Detect which cell encompasses the target text, then output its (X, Y) center coordinate. 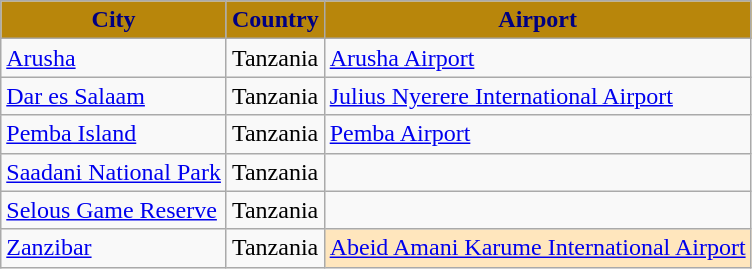
Pemba Airport (538, 134)
Zanzibar (114, 248)
Airport (538, 20)
City (114, 20)
Pemba Island (114, 134)
Country (275, 20)
Saadani National Park (114, 172)
Abeid Amani Karume International Airport (538, 248)
Julius Nyerere International Airport (538, 96)
Arusha Airport (538, 58)
Dar es Salaam (114, 96)
Selous Game Reserve (114, 210)
Arusha (114, 58)
